From the cell containing the given text, extract its center point as (x, y) coordinate. 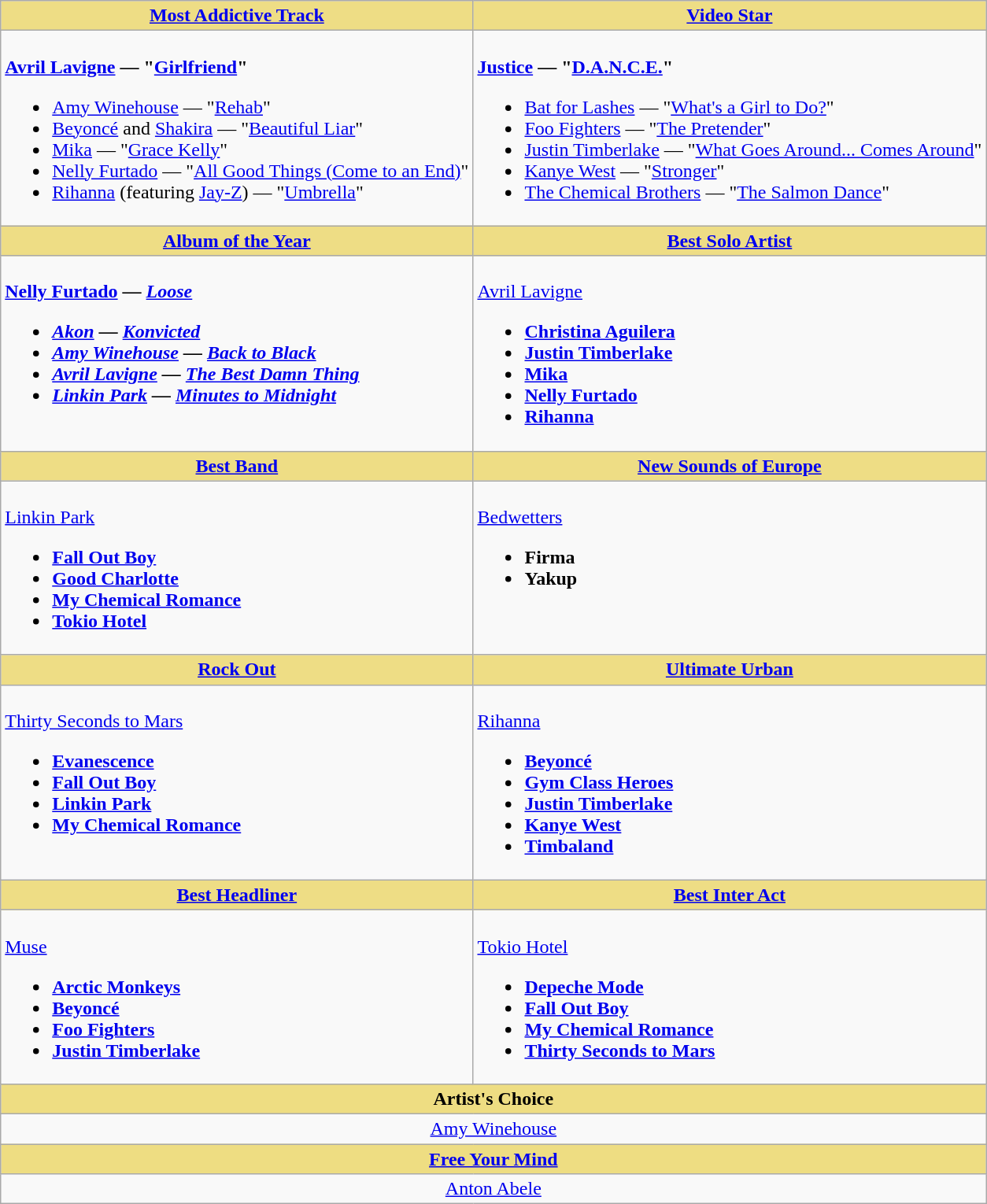
Anton Abele (494, 1189)
Linkin ParkFall Out BoyGood CharlotteMy Chemical RomanceTokio Hotel (237, 568)
Artist's Choice (494, 1099)
Rock Out (237, 670)
Best Headliner (237, 895)
Avril LavigneChristina AguileraJustin TimberlakeMikaNelly FurtadoRihanna (730, 353)
New Sounds of Europe (730, 466)
Nelly Furtado — LooseAkon — KonvictedAmy Winehouse — Back to BlackAvril Lavigne — The Best Damn ThingLinkin Park — Minutes to Midnight (237, 353)
Album of the Year (237, 241)
Most Addictive Track (237, 16)
Best Inter Act (730, 895)
BedwettersFirmaYakup (730, 568)
RihannaBeyoncéGym Class HeroesJustin TimberlakeKanye WestTimbaland (730, 782)
Free Your Mind (494, 1159)
MuseArctic MonkeysBeyoncéFoo FightersJustin Timberlake (237, 996)
Thirty Seconds to MarsEvanescenceFall Out BoyLinkin ParkMy Chemical Romance (237, 782)
Best Band (237, 466)
Best Solo Artist (730, 241)
Amy Winehouse (494, 1128)
Ultimate Urban (730, 670)
Video Star (730, 16)
Tokio HotelDepeche ModeFall Out BoyMy Chemical RomanceThirty Seconds to Mars (730, 996)
